Locate the cell with the specified text and output its [x, y] center coordinate. 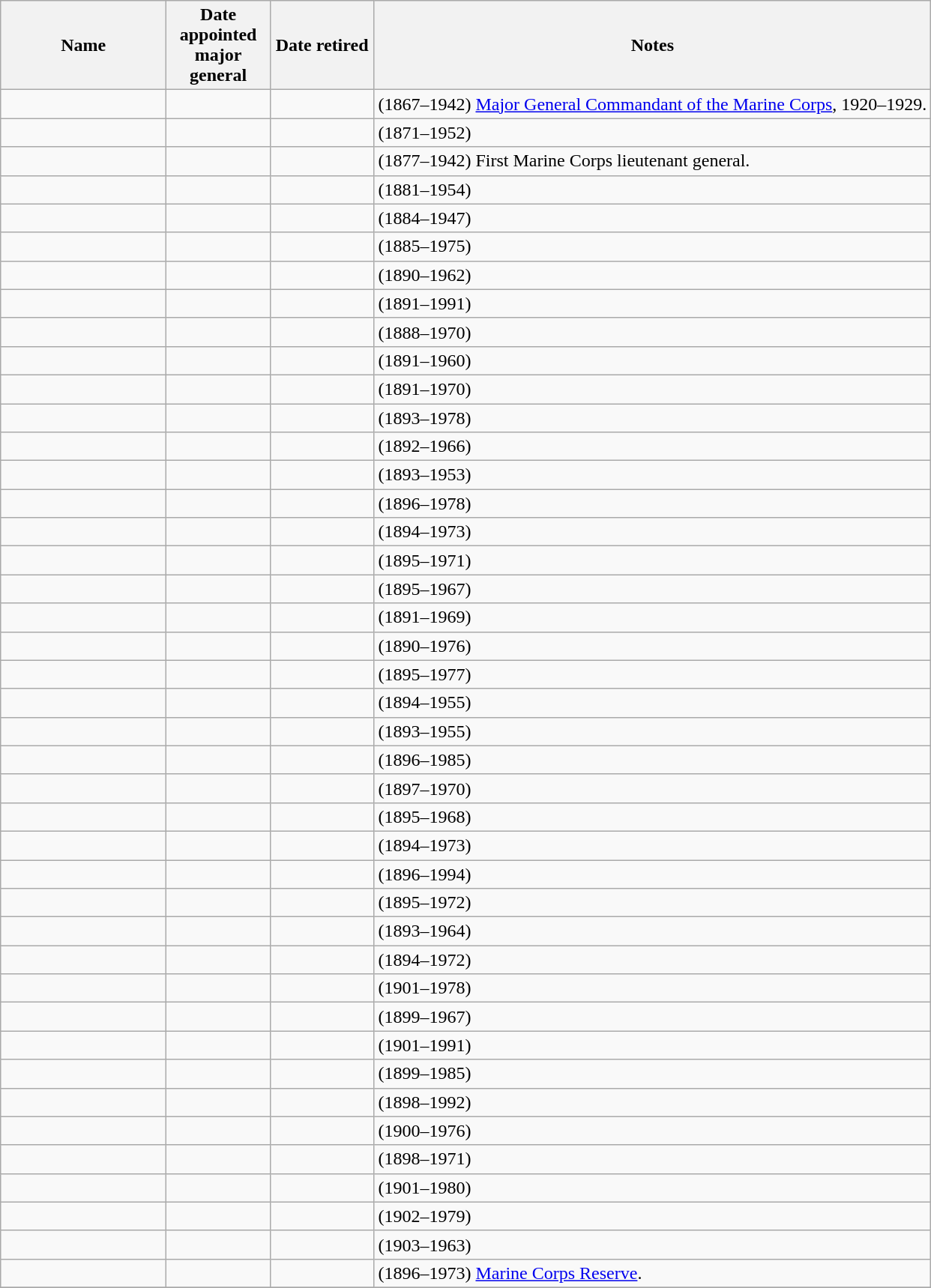
(1898–1971) [652, 1159]
(1885–1975) [652, 247]
(1891–1969) [652, 617]
(1888–1970) [652, 332]
(1896–1985) [652, 760]
(1901–1991) [652, 1045]
(1891–1991) [652, 303]
(1895–1971) [652, 560]
(1884–1947) [652, 218]
(1895–1972) [652, 903]
(1890–1976) [652, 646]
(1892–1966) [652, 447]
(1893–1953) [652, 475]
(1881–1954) [652, 190]
(1900–1976) [652, 1131]
(1871–1952) [652, 133]
(1895–1967) [652, 589]
(1901–1978) [652, 988]
(1899–1967) [652, 1017]
(1897–1970) [652, 788]
(1896–1973) Marine Corps Reserve. [652, 1273]
(1893–1955) [652, 731]
(1867–1942) Major General Commandant of the Marine Corps, 1920–1929. [652, 104]
Name [84, 45]
(1891–1960) [652, 360]
(1902–1979) [652, 1216]
(1895–1968) [652, 817]
(1896–1994) [652, 874]
Notes [652, 45]
Date retired [322, 45]
(1891–1970) [652, 389]
(1901–1980) [652, 1188]
(1894–1972) [652, 960]
(1893–1964) [652, 931]
(1893–1978) [652, 417]
Date appointed major general [219, 45]
(1877–1942) First Marine Corps lieutenant general. [652, 161]
(1896–1978) [652, 504]
(1898–1992) [652, 1102]
(1899–1985) [652, 1074]
(1890–1962) [652, 275]
(1894–1955) [652, 703]
(1903–1963) [652, 1245]
(1895–1977) [652, 674]
